For the text-containing cell, return its midpoint in [X, Y] coordinate format. 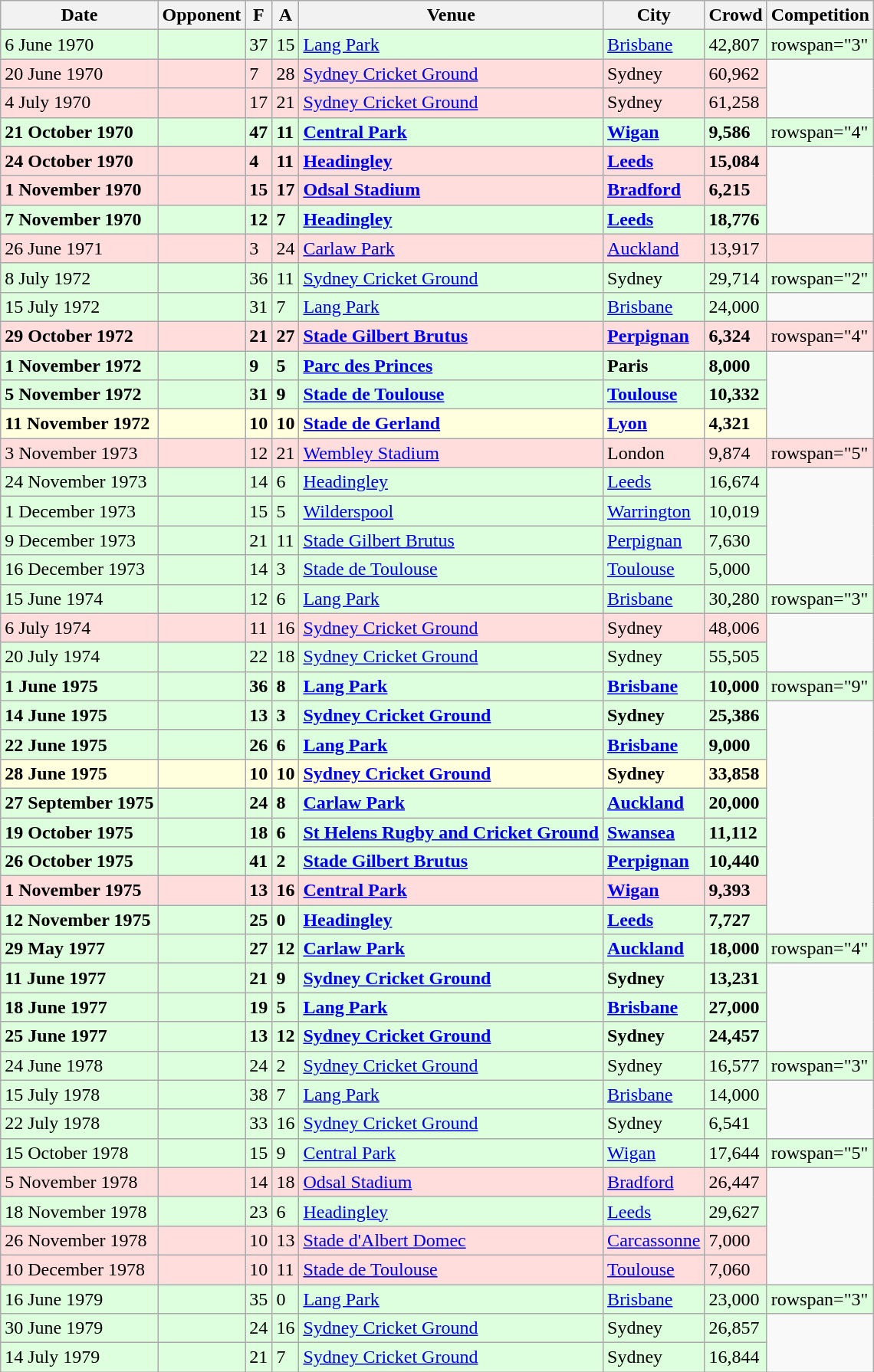
Lyon [654, 424]
18 June 1977 [80, 1007]
1 November 1975 [80, 891]
35 [259, 1299]
10,019 [736, 511]
29 May 1977 [80, 949]
11 November 1972 [80, 424]
22 June 1975 [80, 744]
6,541 [736, 1124]
60,962 [736, 74]
26 [259, 744]
rowspan="2" [820, 277]
Stade de Gerland [451, 424]
6,324 [736, 336]
5 November 1972 [80, 395]
61,258 [736, 103]
4 July 1970 [80, 103]
17,644 [736, 1153]
28 June 1975 [80, 773]
42,807 [736, 44]
26,447 [736, 1182]
10,000 [736, 686]
26 November 1978 [80, 1240]
4 [259, 161]
14 July 1979 [80, 1357]
26 June 1971 [80, 248]
6,215 [736, 190]
St Helens Rugby and Cricket Ground [451, 832]
11,112 [736, 832]
27,000 [736, 1007]
Parc des Princes [451, 366]
26 October 1975 [80, 862]
20 June 1970 [80, 74]
9,586 [736, 132]
26,857 [736, 1328]
Opponent [202, 15]
Competition [820, 15]
11 June 1977 [80, 978]
15 July 1978 [80, 1095]
47 [259, 132]
4,321 [736, 424]
rowspan="9" [820, 686]
16 December 1973 [80, 569]
8,000 [736, 366]
8 July 1972 [80, 277]
16,577 [736, 1065]
1 November 1972 [80, 366]
28 [285, 74]
15 July 1972 [80, 307]
18,000 [736, 949]
19 October 1975 [80, 832]
33 [259, 1124]
London [654, 453]
18 November 1978 [80, 1211]
10,332 [736, 395]
Stade d'Albert Domec [451, 1240]
F [259, 15]
7,727 [736, 920]
16,844 [736, 1357]
Warrington [654, 511]
5 November 1978 [80, 1182]
24 November 1973 [80, 482]
41 [259, 862]
6 June 1970 [80, 44]
Carcassonne [654, 1240]
21 October 1970 [80, 132]
City [654, 15]
20,000 [736, 803]
7,630 [736, 540]
22 July 1978 [80, 1124]
A [285, 15]
1 June 1975 [80, 686]
24 October 1970 [80, 161]
14,000 [736, 1095]
1 November 1970 [80, 190]
15 June 1974 [80, 599]
13,917 [736, 248]
9,393 [736, 891]
9,874 [736, 453]
37 [259, 44]
25 June 1977 [80, 1036]
1 December 1973 [80, 511]
24 June 1978 [80, 1065]
Crowd [736, 15]
6 July 1974 [80, 628]
38 [259, 1095]
9 December 1973 [80, 540]
29,714 [736, 277]
24,457 [736, 1036]
14 June 1975 [80, 715]
Venue [451, 15]
5,000 [736, 569]
30 June 1979 [80, 1328]
16 June 1979 [80, 1299]
7,060 [736, 1269]
30,280 [736, 599]
29,627 [736, 1211]
3 November 1973 [80, 453]
Date [80, 15]
13,231 [736, 978]
25,386 [736, 715]
7,000 [736, 1240]
Wembley Stadium [451, 453]
Swansea [654, 832]
24,000 [736, 307]
10,440 [736, 862]
20 July 1974 [80, 657]
15,084 [736, 161]
48,006 [736, 628]
7 November 1970 [80, 219]
9,000 [736, 744]
12 November 1975 [80, 920]
27 September 1975 [80, 803]
22 [259, 657]
33,858 [736, 773]
16,674 [736, 482]
23,000 [736, 1299]
Wilderspool [451, 511]
23 [259, 1211]
18,776 [736, 219]
15 October 1978 [80, 1153]
25 [259, 920]
29 October 1972 [80, 336]
55,505 [736, 657]
Paris [654, 366]
10 December 1978 [80, 1269]
19 [259, 1007]
